For the text-containing cell, return its midpoint in [X, Y] coordinate format. 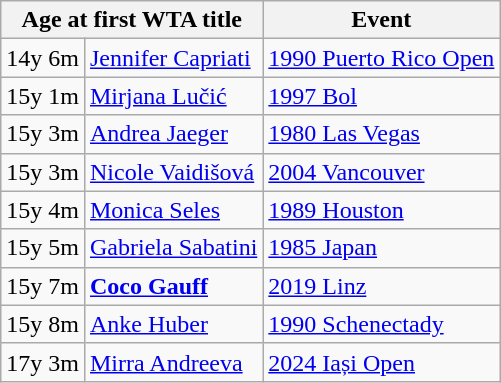
Mirjana Lučić [173, 96]
15y 1m [43, 96]
2004 Vancouver [382, 172]
2024 Iași Open [382, 362]
15y 5m [43, 248]
17y 3m [43, 362]
1990 Schenectady [382, 324]
15y 4m [43, 210]
1990 Puerto Rico Open [382, 58]
Coco Gauff [173, 286]
15y 7m [43, 286]
Monica Seles [173, 210]
1997 Bol [382, 96]
Age at first WTA title [132, 20]
1989 Houston [382, 210]
2019 Linz [382, 286]
Jennifer Capriati [173, 58]
1985 Japan [382, 248]
Gabriela Sabatini [173, 248]
15y 8m [43, 324]
14y 6m [43, 58]
Event [382, 20]
1980 Las Vegas [382, 134]
Nicole Vaidišová [173, 172]
Mirra Andreeva [173, 362]
Andrea Jaeger [173, 134]
Anke Huber [173, 324]
